Determine the [x, y] coordinate at the center of the cell enclosing the given text.  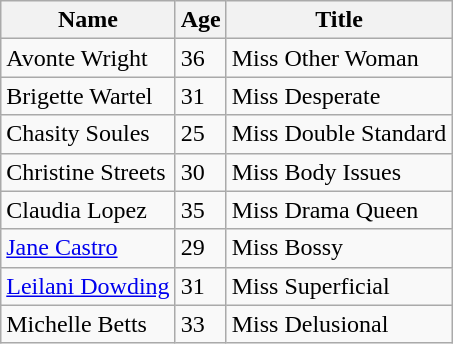
Age [200, 20]
29 [200, 248]
Christine Streets [88, 172]
33 [200, 324]
35 [200, 210]
Miss Delusional [339, 324]
Leilani Dowding [88, 286]
Title [339, 20]
Miss Desperate [339, 96]
Miss Other Woman [339, 58]
Name [88, 20]
Michelle Betts [88, 324]
Miss Body Issues [339, 172]
Avonte Wright [88, 58]
Miss Drama Queen [339, 210]
30 [200, 172]
Claudia Lopez [88, 210]
Miss Superficial [339, 286]
Miss Double Standard [339, 134]
Chasity Soules [88, 134]
25 [200, 134]
36 [200, 58]
Jane Castro [88, 248]
Brigette Wartel [88, 96]
Miss Bossy [339, 248]
